Provide the (X, Y) coordinate of the cell's center where the given text is located.  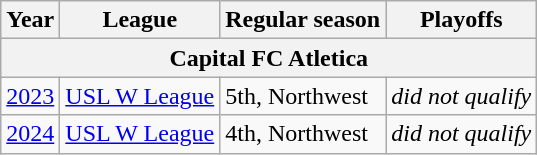
2023 (30, 96)
4th, Northwest (303, 134)
Playoffs (462, 20)
Year (30, 20)
Regular season (303, 20)
League (140, 20)
Capital FC Atletica (269, 58)
5th, Northwest (303, 96)
2024 (30, 134)
